Return the (X, Y) coordinate for the center point of the cell that contains the specified text.  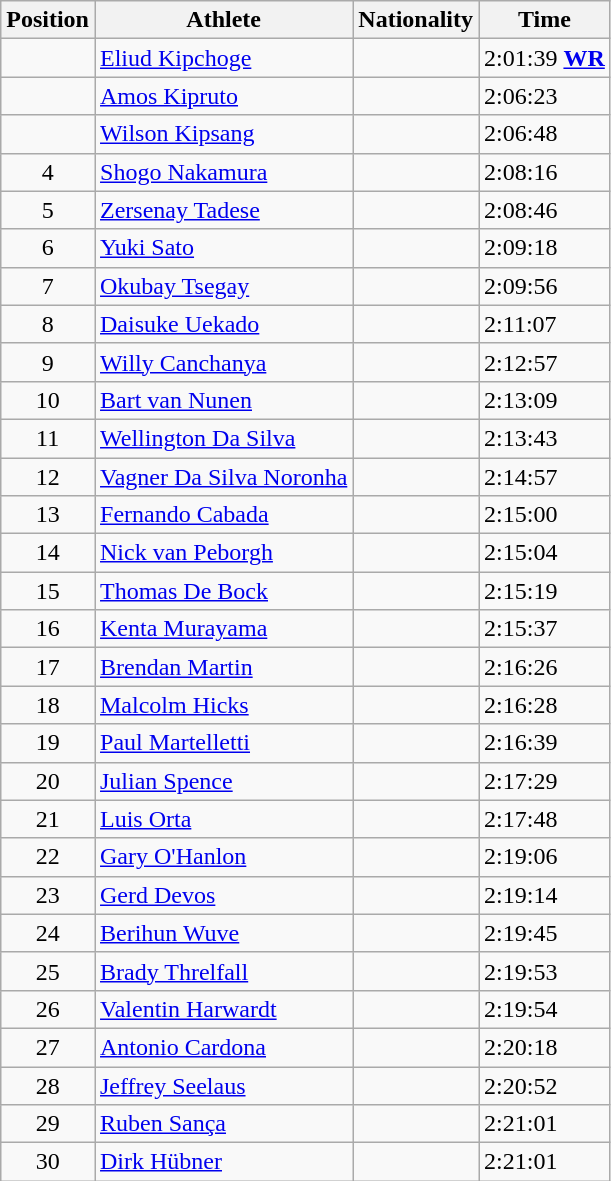
2:17:29 (545, 781)
2:06:23 (545, 96)
Wellington Da Silva (223, 438)
10 (48, 400)
2:15:37 (545, 629)
13 (48, 515)
2:09:18 (545, 248)
Nick van Peborgh (223, 553)
4 (48, 172)
Ruben Sança (223, 1124)
2:19:14 (545, 895)
6 (48, 248)
Brady Threlfall (223, 971)
23 (48, 895)
2:15:19 (545, 591)
2:16:28 (545, 705)
Daisuke Uekado (223, 324)
Okubay Tsegay (223, 286)
2:01:39 WR (545, 58)
Gerd Devos (223, 895)
28 (48, 1085)
22 (48, 857)
Luis Orta (223, 819)
Time (545, 20)
2:20:18 (545, 1047)
Brendan Martin (223, 667)
Willy Canchanya (223, 362)
Wilson Kipsang (223, 134)
21 (48, 819)
2:19:45 (545, 933)
17 (48, 667)
Fernando Cabada (223, 515)
Amos Kipruto (223, 96)
15 (48, 591)
9 (48, 362)
Valentin Harwardt (223, 1009)
7 (48, 286)
2:16:39 (545, 743)
18 (48, 705)
2:11:07 (545, 324)
2:20:52 (545, 1085)
2:19:53 (545, 971)
27 (48, 1047)
Zersenay Tadese (223, 210)
19 (48, 743)
20 (48, 781)
2:15:04 (545, 553)
12 (48, 477)
29 (48, 1124)
30 (48, 1162)
2:12:57 (545, 362)
2:09:56 (545, 286)
Vagner Da Silva Noronha (223, 477)
11 (48, 438)
Malcolm Hicks (223, 705)
Yuki Sato (223, 248)
2:17:48 (545, 819)
2:06:48 (545, 134)
Antonio Cardona (223, 1047)
Nationality (416, 20)
Athlete (223, 20)
Eliud Kipchoge (223, 58)
2:14:57 (545, 477)
2:08:46 (545, 210)
Kenta Murayama (223, 629)
2:13:43 (545, 438)
Bart van Nunen (223, 400)
Paul Martelletti (223, 743)
Thomas De Bock (223, 591)
8 (48, 324)
Dirk Hübner (223, 1162)
2:13:09 (545, 400)
Position (48, 20)
25 (48, 971)
16 (48, 629)
2:08:16 (545, 172)
Berihun Wuve (223, 933)
24 (48, 933)
2:15:00 (545, 515)
2:16:26 (545, 667)
14 (48, 553)
Jeffrey Seelaus (223, 1085)
Julian Spence (223, 781)
2:19:06 (545, 857)
2:19:54 (545, 1009)
Shogo Nakamura (223, 172)
26 (48, 1009)
5 (48, 210)
Gary O'Hanlon (223, 857)
